From the cell containing the given text, extract its center point as [x, y] coordinate. 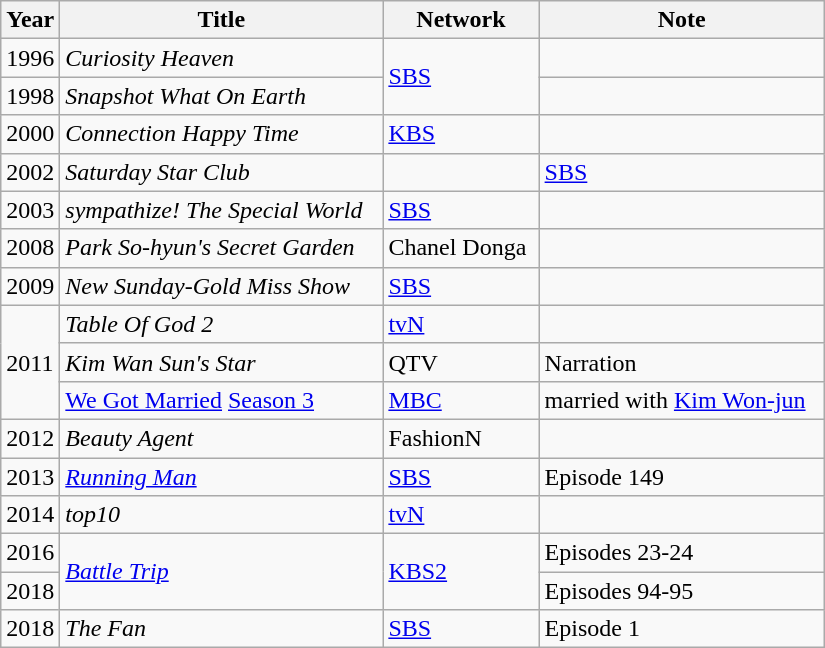
2009 [30, 286]
Kim Wan Sun's Star [222, 362]
Year [30, 20]
KBS [461, 134]
2012 [30, 438]
QTV [461, 362]
2011 [30, 362]
Episode 149 [682, 477]
2008 [30, 248]
2016 [30, 553]
We Got Married Season 3 [222, 400]
MBC [461, 400]
Episodes 94-95 [682, 591]
Network [461, 20]
2014 [30, 515]
The Fan [222, 629]
1996 [30, 58]
Table Of God 2 [222, 324]
Running Man [222, 477]
Saturday Star Club [222, 172]
New Sunday-Gold Miss Show [222, 286]
Curiosity Heaven [222, 58]
married with Kim Won-jun [682, 400]
2013 [30, 477]
KBS2 [461, 572]
Episode 1 [682, 629]
2003 [30, 210]
FashionN [461, 438]
2002 [30, 172]
Snapshot What On Earth [222, 96]
Chanel Donga [461, 248]
Beauty Agent [222, 438]
Title [222, 20]
2000 [30, 134]
Narration [682, 362]
Park So-hyun's Secret Garden [222, 248]
Connection Happy Time [222, 134]
1998 [30, 96]
sympathize! The Special World [222, 210]
Battle Trip [222, 572]
top10 [222, 515]
Note [682, 20]
Episodes 23-24 [682, 553]
